Determine the [X, Y] coordinate at the center of the cell enclosing the given text.  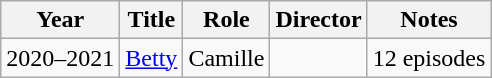
12 episodes [429, 58]
Camille [226, 58]
Notes [429, 20]
Year [60, 20]
Director [318, 20]
Betty [152, 58]
Title [152, 20]
Role [226, 20]
2020–2021 [60, 58]
